Return [x, y] of the center of cell containing provided text 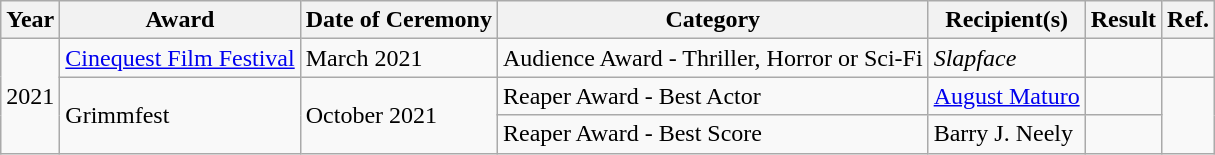
Barry J. Neely [1006, 134]
Ref. [1188, 20]
Recipient(s) [1006, 20]
Category [712, 20]
Result [1123, 20]
Reaper Award - Best Actor [712, 96]
Grimmfest [180, 115]
Audience Award - Thriller, Horror or Sci-Fi [712, 58]
Cinequest Film Festival [180, 58]
Award [180, 20]
August Maturo [1006, 96]
March 2021 [398, 58]
Reaper Award - Best Score [712, 134]
2021 [30, 96]
October 2021 [398, 115]
Slapface [1006, 58]
Date of Ceremony [398, 20]
Year [30, 20]
